From the cell containing the given text, extract its center point as [x, y] coordinate. 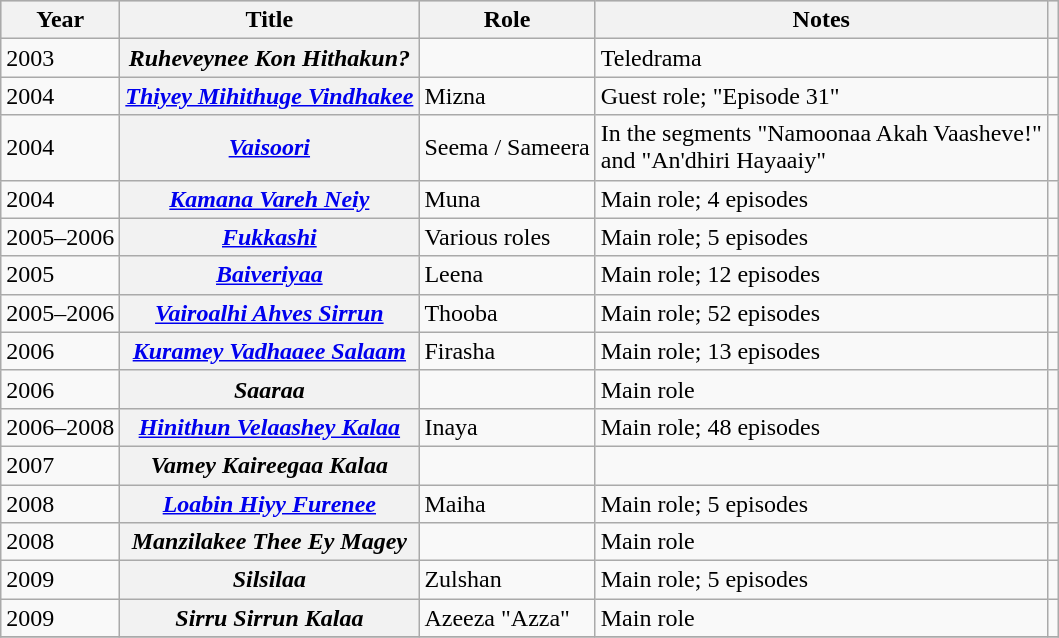
Hinithun Velaashey Kalaa [270, 427]
Vaisoori [270, 148]
2007 [60, 465]
2005 [60, 275]
Main role; 48 episodes [821, 427]
2003 [60, 58]
Ruheveynee Kon Hithakun? [270, 58]
In the segments "Namoonaa Akah Vaasheve!"and "An'dhiri Hayaaiy" [821, 148]
2006–2008 [60, 427]
Inaya [507, 427]
Notes [821, 20]
Main role; 4 episodes [821, 199]
Maiha [507, 503]
Saaraa [270, 389]
Main role; 52 episodes [821, 313]
Teledrama [821, 58]
Role [507, 20]
Main role; 12 episodes [821, 275]
Year [60, 20]
Title [270, 20]
Loabin Hiyy Furenee [270, 503]
Azeeza "Azza" [507, 618]
Various roles [507, 237]
Thiyey Mihithuge Vindhakee [270, 96]
Silsilaa [270, 580]
Thooba [507, 313]
Mizna [507, 96]
Manzilakee Thee Ey Magey [270, 542]
Kamana Vareh Neiy [270, 199]
Vairoalhi Ahves Sirrun [270, 313]
Baiveriyaa [270, 275]
Guest role; "Episode 31" [821, 96]
Zulshan [507, 580]
Sirru Sirrun Kalaa [270, 618]
Vamey Kaireegaa Kalaa [270, 465]
Kuramey Vadhaaee Salaam [270, 351]
Muna [507, 199]
Leena [507, 275]
Fukkashi [270, 237]
Firasha [507, 351]
Main role; 13 episodes [821, 351]
Seema / Sameera [507, 148]
